Find where the given text appears and provide that cell's center as (x, y) coordinate. 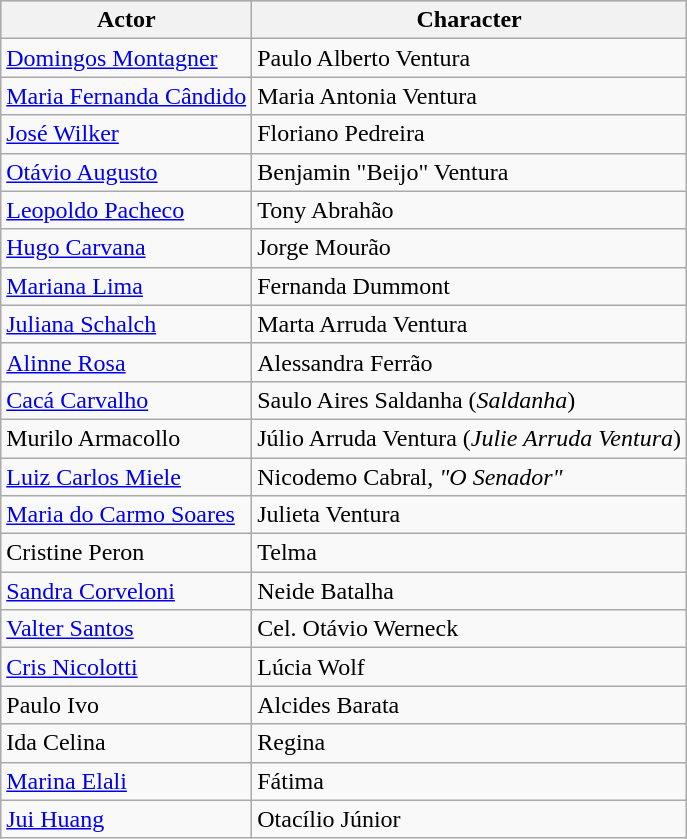
Marta Arruda Ventura (470, 324)
Jui Huang (126, 819)
Marina Elali (126, 781)
Saulo Aires Saldanha (Saldanha) (470, 400)
Otacílio Júnior (470, 819)
Telma (470, 553)
Luiz Carlos Miele (126, 477)
Floriano Pedreira (470, 134)
Júlio Arruda Ventura (Julie Arruda Ventura) (470, 438)
Leopoldo Pacheco (126, 210)
Actor (126, 20)
Hugo Carvana (126, 248)
Cel. Otávio Werneck (470, 629)
Julieta Ventura (470, 515)
Nicodemo Cabral, "O Senador" (470, 477)
Cristine Peron (126, 553)
Valter Santos (126, 629)
Maria do Carmo Soares (126, 515)
Alinne Rosa (126, 362)
Character (470, 20)
Paulo Alberto Ventura (470, 58)
Fernanda Dummont (470, 286)
Jorge Mourão (470, 248)
Maria Fernanda Cândido (126, 96)
Otávio Augusto (126, 172)
Tony Abrahão (470, 210)
Paulo Ivo (126, 705)
Juliana Schalch (126, 324)
Domingos Montagner (126, 58)
Lúcia Wolf (470, 667)
Ida Celina (126, 743)
Maria Antonia Ventura (470, 96)
Cris Nicolotti (126, 667)
Mariana Lima (126, 286)
Cacá Carvalho (126, 400)
Murilo Armacollo (126, 438)
Fátima (470, 781)
Alcides Barata (470, 705)
Neide Batalha (470, 591)
Benjamin "Beijo" Ventura (470, 172)
José Wilker (126, 134)
Alessandra Ferrão (470, 362)
Regina (470, 743)
Sandra Corveloni (126, 591)
